Pinpoint the cell where the given text exists, returning its [X, Y] midpoint coordinate. 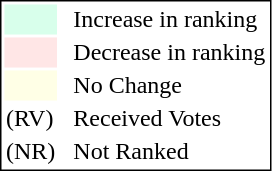
(RV) [30, 119]
Increase in ranking [170, 19]
(NR) [30, 151]
Decrease in ranking [170, 53]
Received Votes [170, 119]
Not Ranked [170, 151]
No Change [170, 85]
